Scan for the cell matching the given text and deliver its [x, y] coordinate at center. 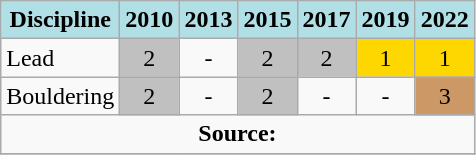
Lead [60, 58]
Source: [238, 134]
2013 [208, 20]
Discipline [60, 20]
2017 [326, 20]
3 [444, 96]
Bouldering [60, 96]
2019 [386, 20]
2010 [150, 20]
2015 [268, 20]
2022 [444, 20]
